Return the [x, y] coordinate for the center point of the cell that contains the specified text.  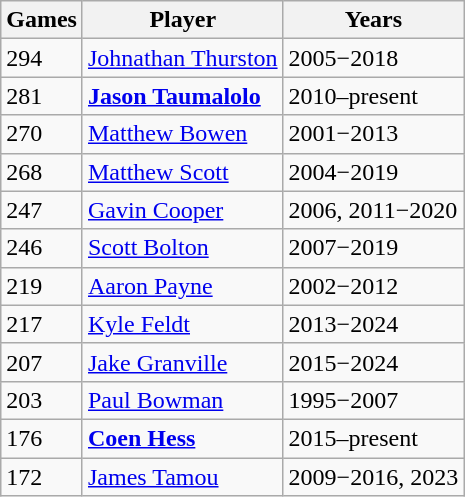
176 [42, 438]
2005−2018 [374, 58]
2001−2013 [374, 134]
Kyle Feldt [182, 324]
Gavin Cooper [182, 210]
Matthew Bowen [182, 134]
219 [42, 286]
246 [42, 248]
Jason Taumalolo [182, 96]
268 [42, 172]
281 [42, 96]
Aaron Payne [182, 286]
207 [42, 362]
Player [182, 20]
247 [42, 210]
2009−2016, 2023 [374, 477]
2007−2019 [374, 248]
1995−2007 [374, 400]
Jake Granville [182, 362]
2004−2019 [374, 172]
172 [42, 477]
Matthew Scott [182, 172]
Games [42, 20]
2002−2012 [374, 286]
Years [374, 20]
2006, 2011−2020 [374, 210]
203 [42, 400]
James Tamou [182, 477]
Coen Hess [182, 438]
294 [42, 58]
Scott Bolton [182, 248]
Johnathan Thurston [182, 58]
2015−2024 [374, 362]
Paul Bowman [182, 400]
2013−2024 [374, 324]
270 [42, 134]
2015–present [374, 438]
217 [42, 324]
2010–present [374, 96]
